Return [x, y] of the center of cell containing provided text 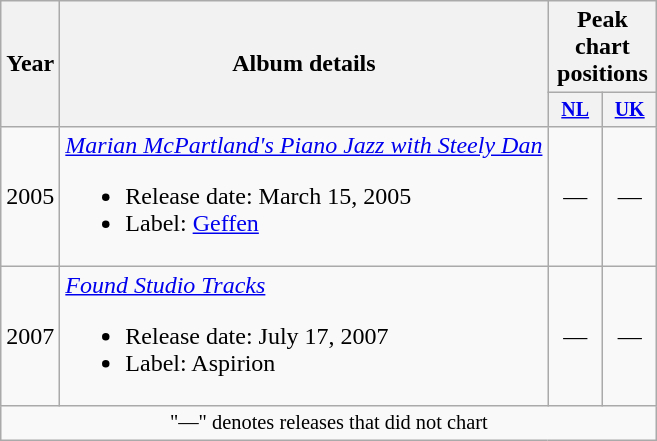
2007 [30, 336]
UK [629, 110]
Year [30, 64]
Found Studio TracksRelease date: July 17, 2007Label: Aspirion [304, 336]
"—" denotes releases that did not chart [329, 423]
Marian McPartland's Piano Jazz with Steely DanRelease date: March 15, 2005Label: Geffen [304, 196]
Peak chart positions [602, 47]
2005 [30, 196]
Album details [304, 64]
NL [575, 110]
